Provide the (x, y) coordinate of the cell's center where the given text is located.  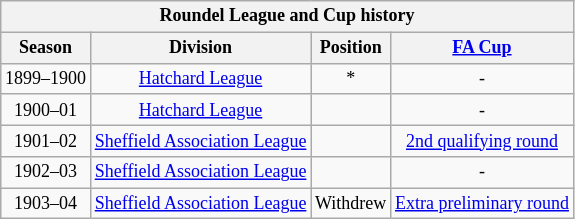
Withdrew (351, 204)
Position (351, 48)
1900–01 (46, 110)
1902–03 (46, 172)
* (351, 78)
FA Cup (482, 48)
Roundel League and Cup history (288, 16)
1899–1900 (46, 78)
Extra preliminary round (482, 204)
Season (46, 48)
1903–04 (46, 204)
2nd qualifying round (482, 140)
Division (200, 48)
1901–02 (46, 140)
